Find where the given text appears and provide that cell's center as [x, y] coordinate. 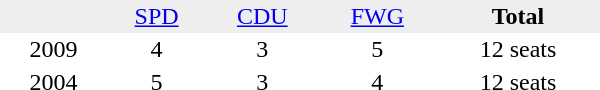
CDU [262, 16]
12 seats [518, 50]
4 [156, 50]
SPD [156, 16]
5 [377, 50]
3 [262, 50]
FWG [377, 16]
2009 [54, 50]
Total [518, 16]
